Search for the cell housing the specified text and yield its [x, y] center coordinate. 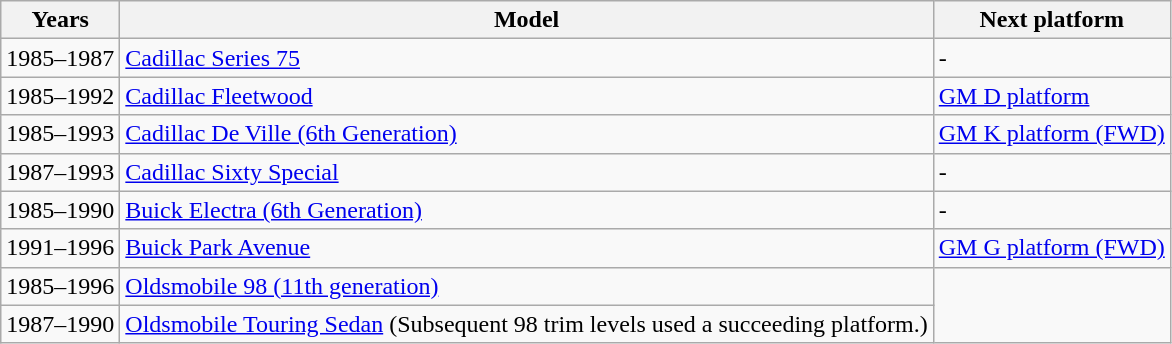
Next platform [1052, 20]
Oldsmobile 98 (11th generation) [526, 286]
GM D platform [1052, 96]
Buick Electra (6th Generation) [526, 210]
1987–1993 [60, 172]
1985–1987 [60, 58]
1985–1992 [60, 96]
1991–1996 [60, 248]
1987–1990 [60, 324]
1985–1993 [60, 134]
Oldsmobile Touring Sedan (Subsequent 98 trim levels used a succeeding platform.) [526, 324]
Buick Park Avenue [526, 248]
1985–1990 [60, 210]
Cadillac Series 75 [526, 58]
Model [526, 20]
1985–1996 [60, 286]
GM G platform (FWD) [1052, 248]
Cadillac Sixty Special [526, 172]
Cadillac De Ville (6th Generation) [526, 134]
Cadillac Fleetwood [526, 96]
Years [60, 20]
GM K platform (FWD) [1052, 134]
